Pinpoint the cell where the given text exists, returning its (x, y) midpoint coordinate. 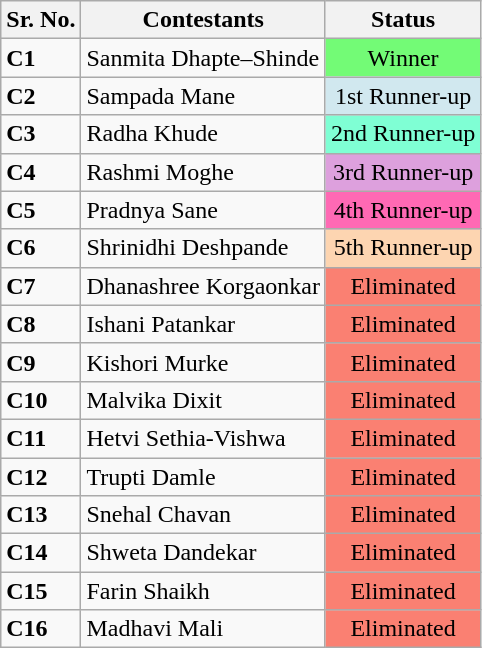
Kishori Murke (204, 362)
Trupti Damle (204, 477)
Contestants (204, 20)
C13 (41, 515)
C6 (41, 248)
1st Runner-up (402, 96)
C7 (41, 286)
C5 (41, 210)
Shweta Dandekar (204, 553)
Madhavi Mali (204, 629)
C15 (41, 591)
Snehal Chavan (204, 515)
C16 (41, 629)
Rashmi Moghe (204, 172)
C12 (41, 477)
2nd Runner-up (402, 134)
Winner (402, 58)
5th Runner-up (402, 248)
C14 (41, 553)
Status (402, 20)
C11 (41, 438)
Hetvi Sethia-Vishwa (204, 438)
Shrinidhi Deshpande (204, 248)
C10 (41, 400)
Sanmita Dhapte–Shinde (204, 58)
C1 (41, 58)
Malvika Dixit (204, 400)
Sampada Mane (204, 96)
C9 (41, 362)
Pradnya Sane (204, 210)
Dhanashree Korgaonkar (204, 286)
3rd Runner-up (402, 172)
Radha Khude (204, 134)
4th Runner-up (402, 210)
C2 (41, 96)
Sr. No. (41, 20)
C8 (41, 324)
C3 (41, 134)
C4 (41, 172)
Farin Shaikh (204, 591)
Ishani Patankar (204, 324)
